Detect which cell encompasses the target text, then output its (x, y) center coordinate. 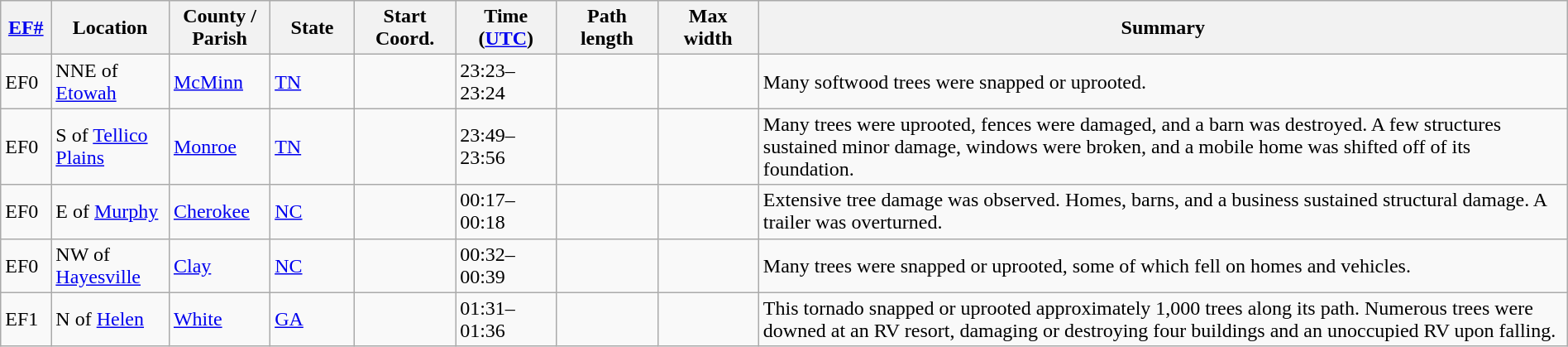
NNE of Etowah (111, 81)
N of Helen (111, 320)
Many softwood trees were snapped or uprooted. (1163, 81)
Clay (219, 265)
White (219, 320)
NW of Hayesville (111, 265)
EF# (26, 28)
S of Tellico Plains (111, 147)
Many trees were snapped or uprooted, some of which fell on homes and vehicles. (1163, 265)
Summary (1163, 28)
County / Parish (219, 28)
GA (313, 320)
00:32–00:39 (506, 265)
Start Coord. (404, 28)
Max width (708, 28)
E of Murphy (111, 212)
McMinn (219, 81)
Path length (607, 28)
Extensive tree damage was observed. Homes, barns, and a business sustained structural damage. A trailer was overturned. (1163, 212)
01:31–01:36 (506, 320)
23:23–23:24 (506, 81)
23:49–23:56 (506, 147)
Cherokee (219, 212)
00:17–00:18 (506, 212)
Location (111, 28)
Monroe (219, 147)
Time (UTC) (506, 28)
State (313, 28)
EF1 (26, 320)
